From the cell containing the given text, extract its center point as [x, y] coordinate. 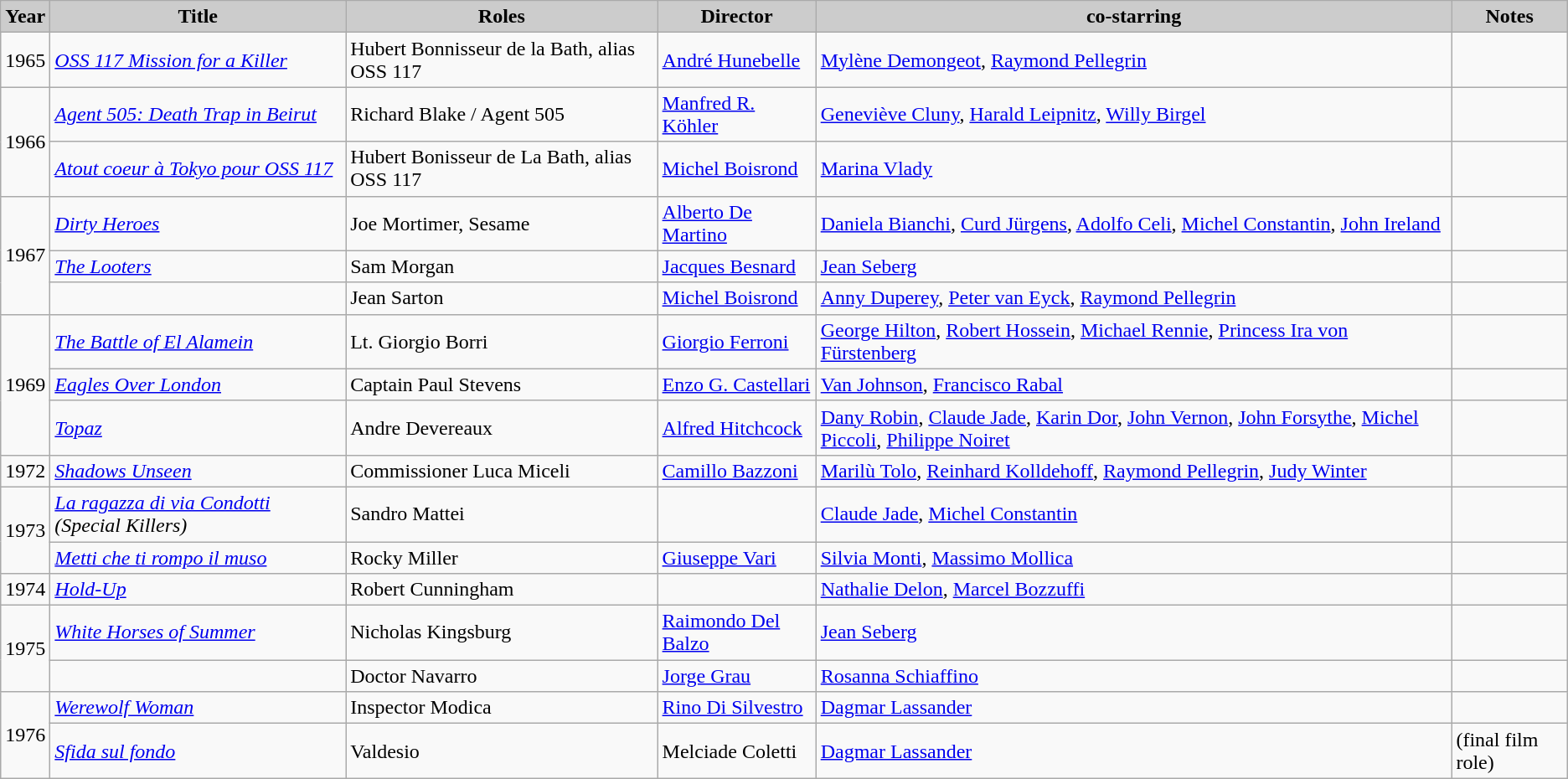
La ragazza di via Condotti (Special Killers) [198, 514]
Marilù Tolo, Reinhard Kolldehoff, Raymond Pellegrin, Judy Winter [1134, 471]
Title [198, 17]
1965 [25, 60]
1975 [25, 648]
Melciade Coletti [737, 751]
Anny Duperey, Peter van Eyck, Raymond Pellegrin [1134, 298]
Jacques Besnard [737, 266]
1976 [25, 735]
Roles [502, 17]
Alberto De Martino [737, 223]
Director [737, 17]
Captain Paul Stevens [502, 384]
Raimondo Del Balzo [737, 633]
Doctor Navarro [502, 676]
Manfred R. Köhler [737, 114]
Metti che ti rompo il muso [198, 557]
Inspector Modica [502, 708]
Atout coeur à Tokyo pour OSS 117 [198, 169]
Valdesio [502, 751]
André Hunebelle [737, 60]
George Hilton, Robert Hossein, Michael Rennie, Princess Ira von Fürstenberg [1134, 342]
Dany Robin, Claude Jade, Karin Dor, John Vernon, John Forsythe, Michel Piccoli, Philippe Noiret [1134, 427]
Giuseppe Vari [737, 557]
Rino Di Silvestro [737, 708]
Mylène Demongeot, Raymond Pellegrin [1134, 60]
Richard Blake / Agent 505 [502, 114]
Notes [1509, 17]
Claude Jade, Michel Constantin [1134, 514]
Andre Devereaux [502, 427]
Lt. Giorgio Borri [502, 342]
(final film role) [1509, 751]
The Looters [198, 266]
Year [25, 17]
Sandro Mattei [502, 514]
Topaz [198, 427]
Daniela Bianchi, Curd Jürgens, Adolfo Celi, Michel Constantin, John Ireland [1134, 223]
Enzo G. Castellari [737, 384]
1972 [25, 471]
Eagles Over London [198, 384]
Van Johnson, Francisco Rabal [1134, 384]
1973 [25, 529]
Hubert Bonisseur de La Bath, alias OSS 117 [502, 169]
co-starring [1134, 17]
Joe Mortimer, Sesame [502, 223]
1974 [25, 590]
OSS 117 Mission for a Killer [198, 60]
Werewolf Woman [198, 708]
White Horses of Summer [198, 633]
Dirty Heroes [198, 223]
Jorge Grau [737, 676]
Alfred Hitchcock [737, 427]
1967 [25, 255]
1969 [25, 384]
Giorgio Ferroni [737, 342]
The Battle of El Alamein [198, 342]
Jean Sarton [502, 298]
Rocky Miller [502, 557]
Silvia Monti, Massimo Mollica [1134, 557]
Sam Morgan [502, 266]
Hubert Bonnisseur de la Bath, alias OSS 117 [502, 60]
Hold-Up [198, 590]
Camillo Bazzoni [737, 471]
1966 [25, 142]
Commissioner Luca Miceli [502, 471]
Nicholas Kingsburg [502, 633]
Sfida sul fondo [198, 751]
Shadows Unseen [198, 471]
Nathalie Delon, Marcel Bozzuffi [1134, 590]
Marina Vlady [1134, 169]
Geneviève Cluny, Harald Leipnitz, Willy Birgel [1134, 114]
Robert Cunningham [502, 590]
Rosanna Schiaffino [1134, 676]
Agent 505: Death Trap in Beirut [198, 114]
